Return the [x, y] coordinate for the center point of the cell that contains the specified text.  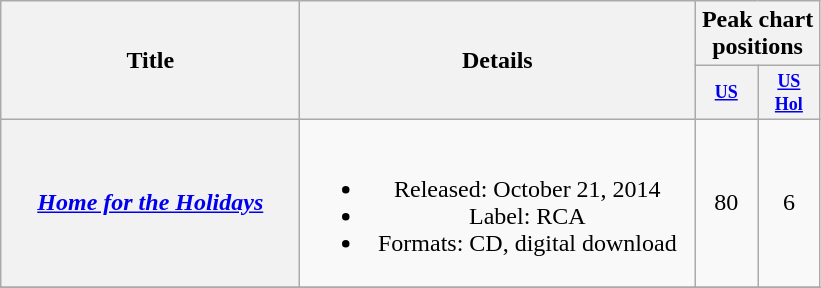
80 [726, 202]
US [726, 93]
USHol [790, 93]
Released: October 21, 2014Label: RCAFormats: CD, digital download [498, 202]
Peak chart positions [758, 34]
6 [790, 202]
Home for the Holidays [150, 202]
Details [498, 60]
Title [150, 60]
